From the cell containing the given text, extract its center point as (x, y) coordinate. 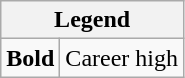
Career high (122, 58)
Bold (30, 58)
Legend (92, 20)
